For the text-containing cell, return its midpoint in (x, y) coordinate format. 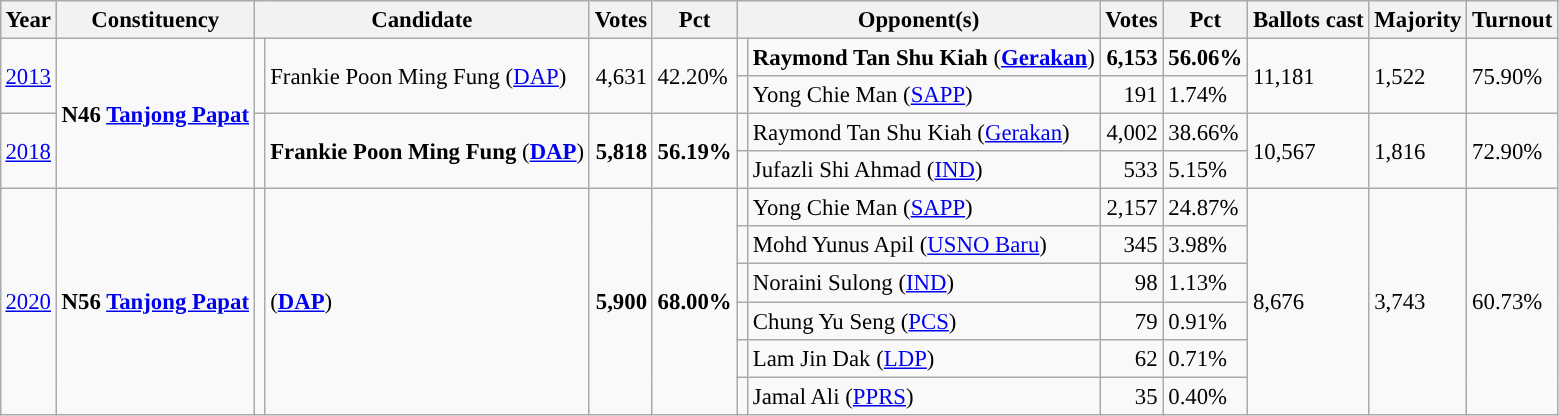
98 (1132, 283)
3,743 (1418, 302)
191 (1132, 95)
6,153 (1132, 57)
5,900 (620, 302)
Constituency (155, 20)
2013 (28, 76)
2,157 (1132, 208)
5.15% (1206, 170)
Jamal Ali (PPRS) (924, 396)
42.20% (694, 76)
35 (1132, 396)
60.73% (1512, 302)
2020 (28, 302)
72.90% (1512, 152)
(DAP) (428, 302)
Turnout (1512, 20)
Year (28, 20)
56.19% (694, 152)
Lam Jin Dak (LDP) (924, 358)
Candidate (422, 20)
Majority (1418, 20)
0.71% (1206, 358)
56.06% (1206, 57)
38.66% (1206, 133)
Ballots cast (1308, 20)
4,002 (1132, 133)
3.98% (1206, 245)
1,816 (1418, 152)
N56 Tanjong Papat (155, 302)
1.13% (1206, 283)
N46 Tanjong Papat (155, 113)
Jufazli Shi Ahmad (IND) (924, 170)
2018 (28, 152)
1,522 (1418, 76)
Mohd Yunus Apil (USNO Baru) (924, 245)
10,567 (1308, 152)
Chung Yu Seng (PCS) (924, 321)
11,181 (1308, 76)
4,631 (620, 76)
0.91% (1206, 321)
24.87% (1206, 208)
8,676 (1308, 302)
345 (1132, 245)
Opponent(s) (918, 20)
Noraini Sulong (IND) (924, 283)
75.90% (1512, 76)
533 (1132, 170)
0.40% (1206, 396)
62 (1132, 358)
68.00% (694, 302)
1.74% (1206, 95)
5,818 (620, 152)
79 (1132, 321)
